Identify which cell holds the provided text, then report its (x, y) central coordinate. 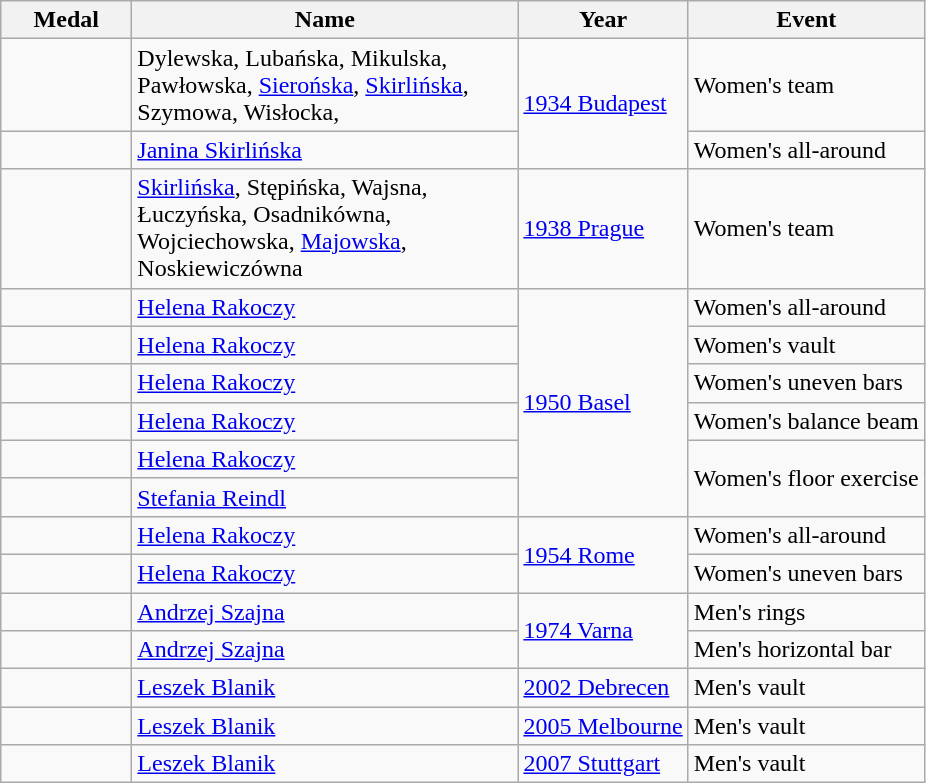
Year (603, 20)
Men's horizontal bar (806, 650)
2007 Stuttgart (603, 764)
Women's floor exercise (806, 478)
1974 Varna (603, 630)
1938 Prague (603, 228)
Skirlińska, Stępińska, Wajsna, Łuczyńska, Osadnikówna, Wojciechowska, Majowska, Noskiewiczówna (325, 228)
2002 Debrecen (603, 688)
1934 Budapest (603, 104)
Women's vault (806, 345)
Dylewska, Lubańska, Mikulska, Pawłowska, Sierońska, Skirlińska, Szymowa, Wisłocka, (325, 85)
Stefania Reindl (325, 497)
Men's rings (806, 611)
Name (325, 20)
1950 Basel (603, 402)
Medal (66, 20)
Event (806, 20)
1954 Rome (603, 554)
2005 Melbourne (603, 726)
Janina Skirlińska (325, 150)
Women's balance beam (806, 421)
